Output the [X, Y] coordinate of the center of the cell containing the given text.  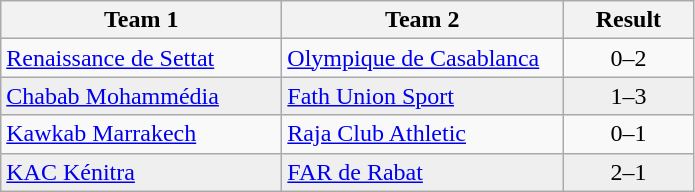
Fath Union Sport [422, 96]
Chabab Mohammédia [142, 96]
Renaissance de Settat [142, 58]
Kawkab Marrakech [142, 134]
Olympique de Casablanca [422, 58]
2–1 [628, 172]
FAR de Rabat [422, 172]
Team 1 [142, 20]
0–1 [628, 134]
Team 2 [422, 20]
0–2 [628, 58]
Raja Club Athletic [422, 134]
KAC Kénitra [142, 172]
Result [628, 20]
1–3 [628, 96]
